Pinpoint the cell where the given text exists, returning its (x, y) midpoint coordinate. 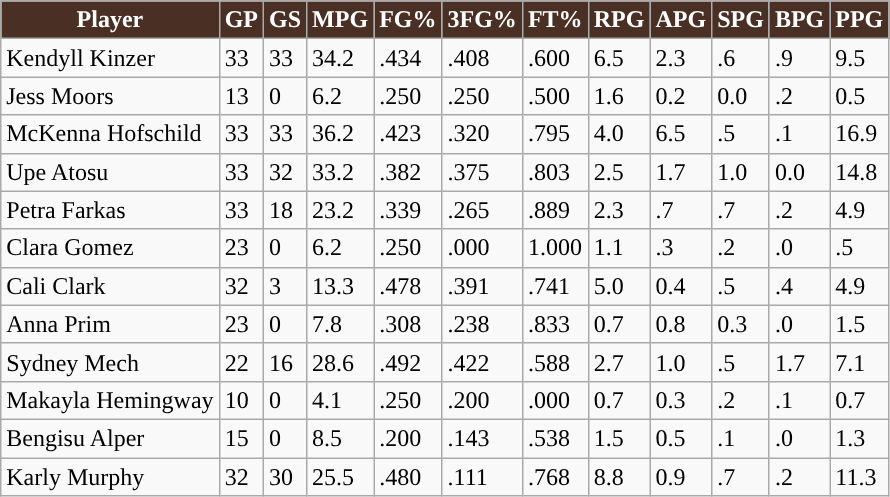
.4 (799, 286)
1.3 (860, 438)
.423 (408, 134)
0.8 (681, 324)
.308 (408, 324)
2.5 (619, 172)
.238 (482, 324)
FG% (408, 20)
.382 (408, 172)
30 (284, 477)
15 (241, 438)
1.1 (619, 248)
11.3 (860, 477)
Anna Prim (110, 324)
33.2 (340, 172)
.588 (555, 362)
8.8 (619, 477)
.391 (482, 286)
.408 (482, 58)
.889 (555, 210)
.803 (555, 172)
0.4 (681, 286)
10 (241, 400)
1.000 (555, 248)
4.0 (619, 134)
Petra Farkas (110, 210)
Makayla Hemingway (110, 400)
14.8 (860, 172)
McKenna Hofschild (110, 134)
28.6 (340, 362)
0.2 (681, 96)
.422 (482, 362)
.795 (555, 134)
FT% (555, 20)
36.2 (340, 134)
Jess Moors (110, 96)
7.1 (860, 362)
.375 (482, 172)
.143 (482, 438)
16.9 (860, 134)
APG (681, 20)
.500 (555, 96)
.833 (555, 324)
.6 (741, 58)
Sydney Mech (110, 362)
9.5 (860, 58)
13 (241, 96)
.768 (555, 477)
Karly Murphy (110, 477)
.600 (555, 58)
Upe Atosu (110, 172)
5.0 (619, 286)
4.1 (340, 400)
SPG (741, 20)
Bengisu Alper (110, 438)
13.3 (340, 286)
3FG% (482, 20)
.3 (681, 248)
8.5 (340, 438)
.265 (482, 210)
23.2 (340, 210)
.339 (408, 210)
Clara Gomez (110, 248)
PPG (860, 20)
.480 (408, 477)
34.2 (340, 58)
GP (241, 20)
.478 (408, 286)
GS (284, 20)
.492 (408, 362)
Player (110, 20)
MPG (340, 20)
0.9 (681, 477)
18 (284, 210)
RPG (619, 20)
BPG (799, 20)
.9 (799, 58)
.434 (408, 58)
.538 (555, 438)
22 (241, 362)
1.6 (619, 96)
7.8 (340, 324)
2.7 (619, 362)
.741 (555, 286)
25.5 (340, 477)
3 (284, 286)
.320 (482, 134)
16 (284, 362)
Kendyll Kinzer (110, 58)
Cali Clark (110, 286)
.111 (482, 477)
